Find where the given text appears and provide that cell's center as (X, Y) coordinate. 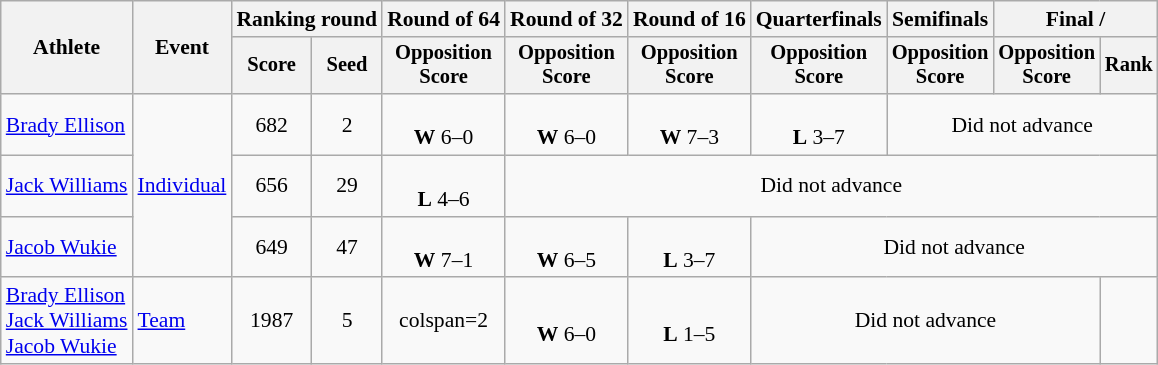
Final / (1075, 19)
1987 (272, 322)
Individual (182, 186)
L 1–5 (690, 322)
Event (182, 48)
Round of 16 (690, 19)
47 (347, 248)
Jack Williams (67, 186)
Brady EllisonJack WilliamsJacob Wukie (67, 322)
Round of 32 (566, 19)
L 4–6 (444, 186)
Seed (347, 66)
656 (272, 186)
Team (182, 322)
Semifinals (940, 19)
Athlete (67, 48)
Jacob Wukie (67, 248)
Brady Ellison (67, 124)
682 (272, 124)
29 (347, 186)
W 6–5 (566, 248)
Rank (1129, 66)
colspan=2 (444, 322)
Ranking round (306, 19)
W 7–1 (444, 248)
Score (272, 66)
2 (347, 124)
Round of 64 (444, 19)
5 (347, 322)
Quarterfinals (819, 19)
649 (272, 248)
W 7–3 (690, 124)
